Return the [X, Y] coordinate for the center point of the cell that contains the specified text.  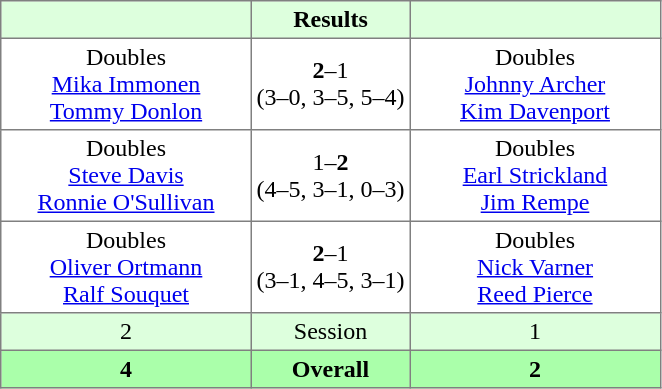
4 [126, 369]
Session [330, 332]
1 [535, 332]
2–1(3–0, 3–5, 5–4) [330, 84]
DoublesMika ImmonenTommy Donlon [126, 84]
Results [330, 20]
DoublesJohnny ArcherKim Davenport [535, 84]
DoublesEarl StricklandJim Rempe [535, 176]
DoublesOliver OrtmannRalf Souquet [126, 267]
DoublesNick VarnerReed Pierce [535, 267]
Overall [330, 369]
1–2(4–5, 3–1, 0–3) [330, 176]
2–1(3–1, 4–5, 3–1) [330, 267]
DoublesSteve DavisRonnie O'Sullivan [126, 176]
